Determine the [X, Y] coordinate at the center of the cell enclosing the given text.  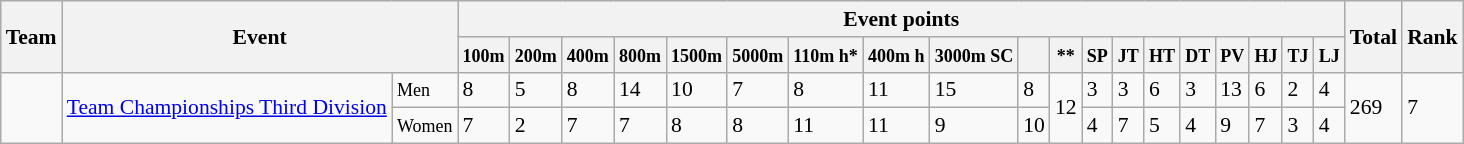
13 [1232, 90]
** [1066, 55]
5000m [758, 55]
400m h [896, 55]
HT [1162, 55]
100m [484, 55]
15 [974, 90]
3000m SC [974, 55]
Rank [1432, 36]
Women [425, 126]
Men [425, 90]
800m [640, 55]
110m h* [826, 55]
200m [536, 55]
SP [1098, 55]
12 [1066, 108]
269 [1374, 108]
Total [1374, 36]
Team [32, 36]
Team Championships Third Division [227, 108]
TJ [1298, 55]
DT [1198, 55]
JT [1128, 55]
LJ [1330, 55]
Event [260, 36]
HJ [1266, 55]
Event points [902, 19]
PV [1232, 55]
1500m [696, 55]
400m [588, 55]
14 [640, 90]
